Find where the given text appears and provide that cell's center as [x, y] coordinate. 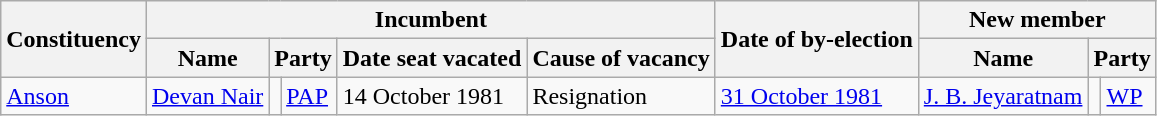
Constituency [74, 39]
31 October 1981 [816, 96]
14 October 1981 [432, 96]
Resignation [621, 96]
J. B. Jeyaratnam [1003, 96]
Date seat vacated [432, 58]
New member [1037, 20]
WP [1128, 96]
Incumbent [430, 20]
Date of by-election [816, 39]
PAP [310, 96]
Devan Nair [207, 96]
Cause of vacancy [621, 58]
Anson [74, 96]
